Determine the [x, y] coordinate at the center of the cell enclosing the given text.  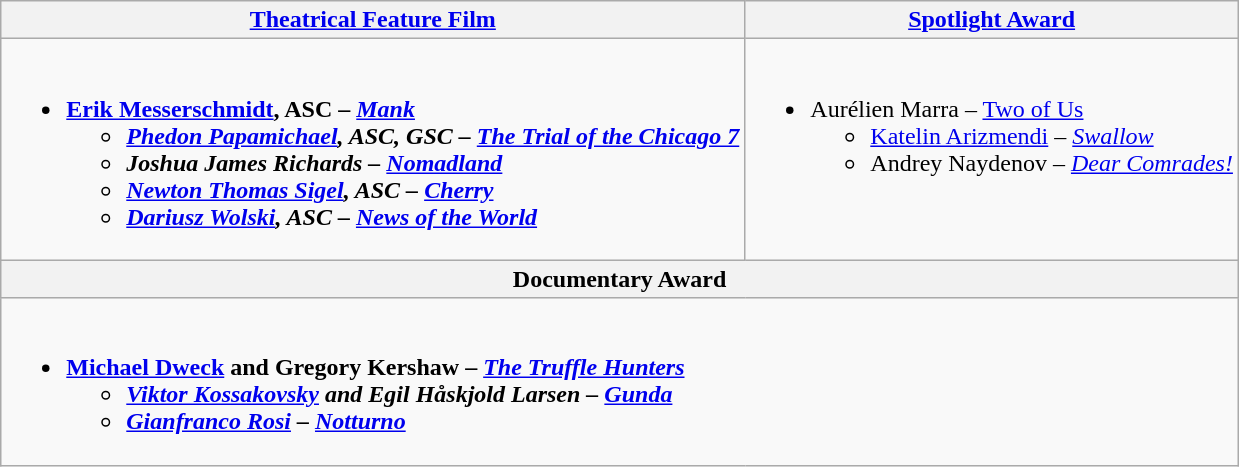
Spotlight Award [992, 20]
Theatrical Feature Film [373, 20]
Michael Dweck and Gregory Kershaw – The Truffle HuntersViktor Kossakovsky and Egil Håskjold Larsen – GundaGianfranco Rosi – Notturno [620, 382]
Documentary Award [620, 279]
Aurélien Marra – Two of UsKatelin Arizmendi – SwallowAndrey Naydenov – Dear Comrades! [992, 150]
